Detect which cell encompasses the target text, then output its (x, y) center coordinate. 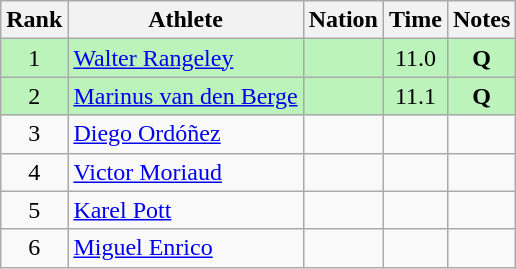
Nation (343, 20)
11.0 (416, 58)
Victor Moriaud (186, 172)
Miguel Enrico (186, 248)
2 (34, 96)
Marinus van den Berge (186, 96)
6 (34, 248)
Time (416, 20)
Diego Ordóñez (186, 134)
Athlete (186, 20)
Karel Pott (186, 210)
4 (34, 172)
11.1 (416, 96)
Notes (481, 20)
1 (34, 58)
3 (34, 134)
5 (34, 210)
Walter Rangeley (186, 58)
Rank (34, 20)
